Output the (X, Y) coordinate of the center of the cell containing the given text.  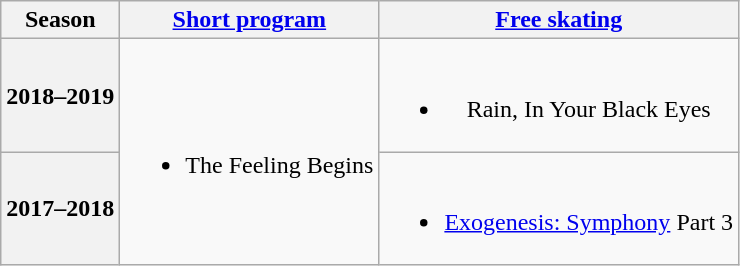
Short program (250, 20)
Free skating (559, 20)
2018–2019 (60, 96)
Season (60, 20)
The Feeling Begins (250, 152)
2017–2018 (60, 208)
Rain, In Your Black Eyes (559, 96)
Exogenesis: Symphony Part 3 (559, 208)
